Output the [x, y] coordinate of the center of the cell containing the given text.  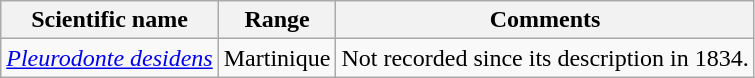
Comments [545, 20]
Range [277, 20]
Scientific name [110, 20]
Pleurodonte desidens [110, 58]
Not recorded since its description in 1834. [545, 58]
Martinique [277, 58]
